Provide the (x, y) coordinate of the cell's center where the given text is located.  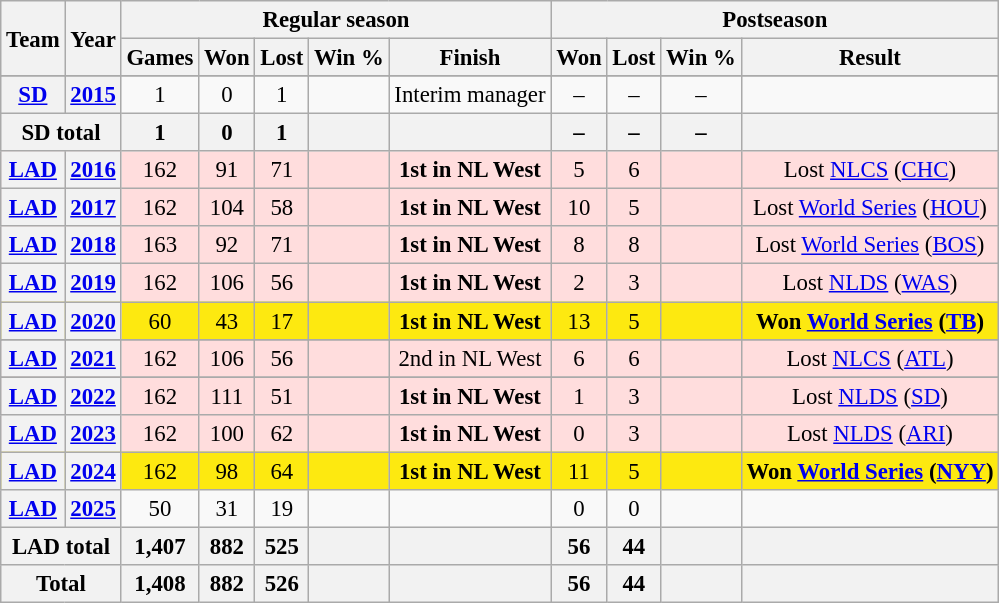
62 (282, 433)
31 (227, 509)
19 (282, 509)
2018 (93, 245)
11 (579, 471)
2nd in NL West (470, 358)
Lost World Series (BOS) (870, 245)
Team (33, 38)
64 (282, 471)
2017 (93, 208)
10 (579, 208)
2015 (93, 95)
Postseason (775, 20)
58 (282, 208)
50 (160, 509)
2020 (93, 321)
111 (227, 396)
526 (282, 584)
Lost World Series (HOU) (870, 208)
Finish (470, 58)
2025 (93, 509)
Lost NLDS (SD) (870, 396)
Lost NLCS (CHC) (870, 170)
2019 (93, 283)
2 (579, 283)
Lost NLDS (WAS) (870, 283)
SD total (61, 133)
Regular season (336, 20)
SD (33, 95)
Lost NLCS (ATL) (870, 358)
13 (579, 321)
Won World Series (TB) (870, 321)
Result (870, 58)
51 (282, 396)
2022 (93, 396)
Total (61, 584)
43 (227, 321)
1,407 (160, 546)
17 (282, 321)
Year (93, 38)
163 (160, 245)
2021 (93, 358)
Interim manager (470, 95)
Lost NLDS (ARI) (870, 433)
525 (282, 546)
100 (227, 433)
LAD total (61, 546)
1,408 (160, 584)
60 (160, 321)
Games (160, 58)
91 (227, 170)
2024 (93, 471)
2016 (93, 170)
Won World Series (NYY) (870, 471)
104 (227, 208)
92 (227, 245)
98 (227, 471)
2023 (93, 433)
